Return the (x, y) coordinate for the center point of the cell that contains the specified text.  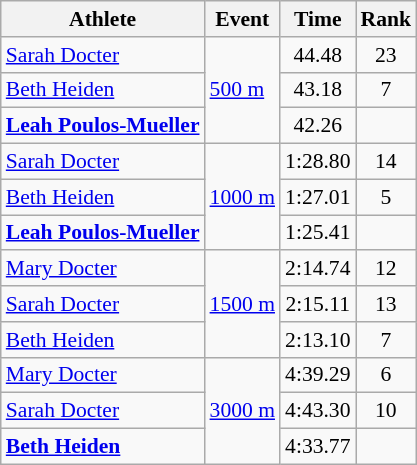
14 (386, 162)
6 (386, 375)
Time (318, 19)
4:43.30 (318, 411)
5 (386, 197)
1000 m (242, 198)
Rank (386, 19)
1:27.01 (318, 197)
44.48 (318, 55)
Athlete (103, 19)
10 (386, 411)
500 m (242, 90)
23 (386, 55)
1:25.41 (318, 233)
Event (242, 19)
2:15.11 (318, 304)
13 (386, 304)
42.26 (318, 126)
1500 m (242, 304)
4:39.29 (318, 375)
4:33.77 (318, 447)
2:14.74 (318, 269)
1:28.80 (318, 162)
43.18 (318, 90)
2:13.10 (318, 340)
3000 m (242, 410)
12 (386, 269)
